Detect which cell encompasses the target text, then output its [x, y] center coordinate. 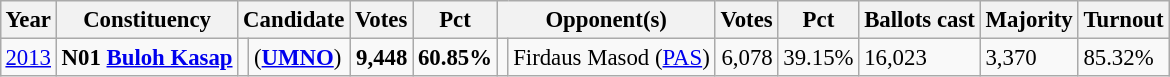
3,370 [1029, 57]
16,023 [920, 57]
60.85% [456, 57]
Majority [1029, 20]
2013 [28, 57]
85.32% [1124, 57]
Ballots cast [920, 20]
6,078 [746, 57]
39.15% [818, 57]
Firdaus Masod (PAS) [612, 57]
Turnout [1124, 20]
Opponent(s) [606, 20]
Constituency [147, 20]
Candidate [294, 20]
N01 Buloh Kasap [147, 57]
(UMNO) [300, 57]
Year [28, 20]
9,448 [382, 57]
